For the text-containing cell, return its midpoint in (X, Y) coordinate format. 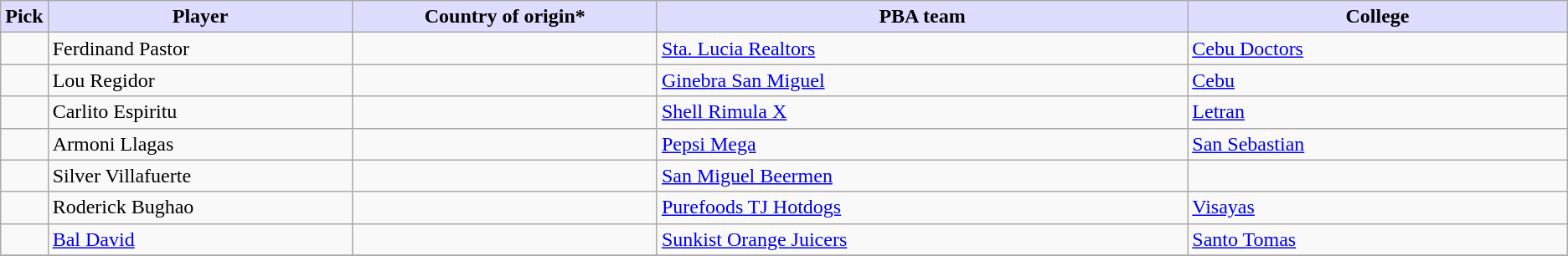
Pick (24, 17)
Cebu (1377, 80)
Santo Tomas (1377, 239)
Ferdinand Pastor (200, 49)
Carlito Espiritu (200, 112)
Shell Rimula X (921, 112)
Country of origin* (504, 17)
Player (200, 17)
San Sebastian (1377, 144)
Letran (1377, 112)
PBA team (921, 17)
Pepsi Mega (921, 144)
Purefoods TJ Hotdogs (921, 207)
Sta. Lucia Realtors (921, 49)
San Miguel Beermen (921, 176)
Armoni Llagas (200, 144)
Sunkist Orange Juicers (921, 239)
Cebu Doctors (1377, 49)
Visayas (1377, 207)
Ginebra San Miguel (921, 80)
Silver Villafuerte (200, 176)
College (1377, 17)
Lou Regidor (200, 80)
Bal David (200, 239)
Roderick Bughao (200, 207)
